Locate the cell with the specified text and output its [x, y] center coordinate. 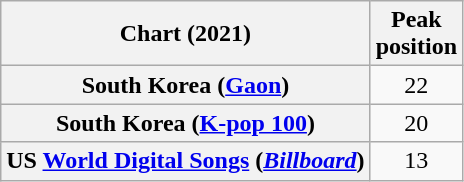
South Korea (Gaon) [186, 85]
20 [416, 123]
Peakposition [416, 34]
South Korea (K-pop 100) [186, 123]
22 [416, 85]
US World Digital Songs (Billboard) [186, 161]
Chart (2021) [186, 34]
13 [416, 161]
